For the text-containing cell, return its midpoint in (x, y) coordinate format. 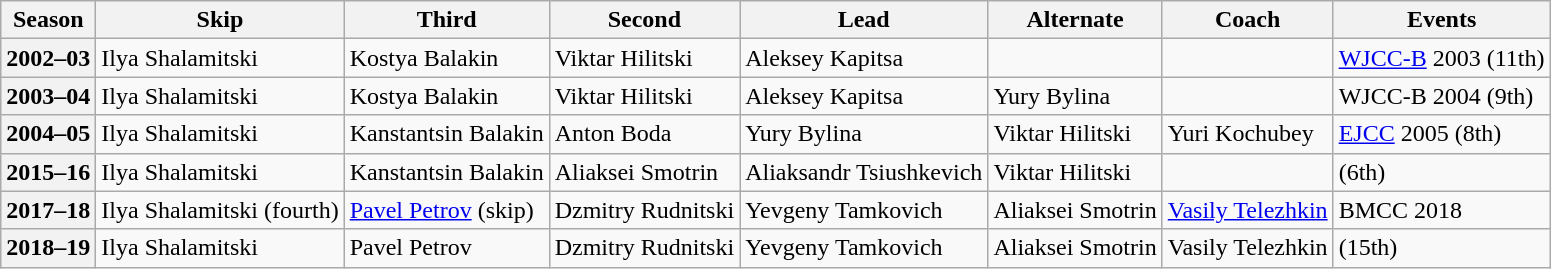
Pavel Petrov (446, 248)
2018–19 (48, 248)
Lead (864, 20)
2004–05 (48, 134)
Coach (1248, 20)
Season (48, 20)
Ilya Shalamitski (fourth) (220, 210)
WJCC-B 2004 (9th) (1442, 96)
Events (1442, 20)
(15th) (1442, 248)
Third (446, 20)
2002–03 (48, 58)
WJCC-B 2003 (11th) (1442, 58)
(6th) (1442, 172)
EJCC 2005 (8th) (1442, 134)
Alternate (1075, 20)
Pavel Petrov (skip) (446, 210)
BMCC 2018 (1442, 210)
Second (644, 20)
Aliaksandr Tsiushkevich (864, 172)
Anton Boda (644, 134)
2003–04 (48, 96)
2017–18 (48, 210)
Yuri Kochubey (1248, 134)
2015–16 (48, 172)
Skip (220, 20)
